Locate the cell with the specified text and output its (X, Y) center coordinate. 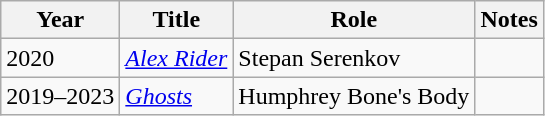
Humphrey Bone's Body (354, 96)
Role (354, 20)
2020 (60, 58)
Year (60, 20)
Stepan Serenkov (354, 58)
2019–2023 (60, 96)
Ghosts (176, 96)
Title (176, 20)
Notes (509, 20)
Alex Rider (176, 58)
